Detect which cell encompasses the target text, then output its (X, Y) center coordinate. 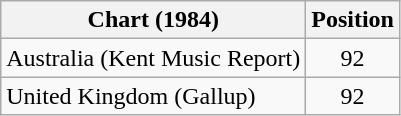
Position (353, 20)
United Kingdom (Gallup) (154, 96)
Chart (1984) (154, 20)
Australia (Kent Music Report) (154, 58)
